For the text-containing cell, return its midpoint in [x, y] coordinate format. 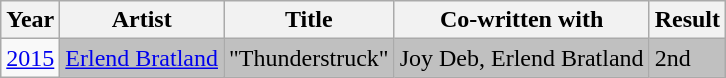
Erlend Bratland [142, 58]
2nd [687, 58]
Co-written with [522, 20]
Title [310, 20]
Year [30, 20]
Result [687, 20]
Joy Deb, Erlend Bratland [522, 58]
2015 [30, 58]
Artist [142, 20]
"Thunderstruck" [310, 58]
